Output the [X, Y] coordinate of the center of the cell containing the given text.  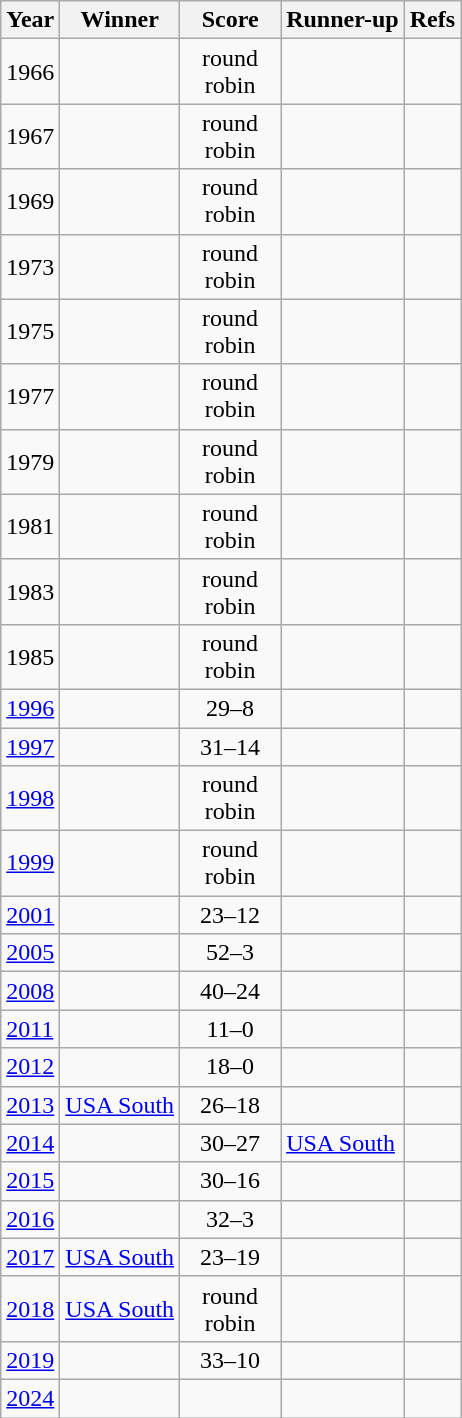
2011 [30, 1029]
30–27 [230, 1143]
Year [30, 20]
Refs [432, 20]
30–16 [230, 1181]
1979 [30, 462]
26–18 [230, 1105]
2013 [30, 1105]
2001 [30, 915]
2015 [30, 1181]
23–19 [230, 1257]
2012 [30, 1067]
1967 [30, 136]
33–10 [230, 1360]
23–12 [230, 915]
1975 [30, 332]
2018 [30, 1308]
18–0 [230, 1067]
11–0 [230, 1029]
2008 [30, 991]
1973 [30, 266]
1983 [30, 592]
1977 [30, 396]
52–3 [230, 953]
2024 [30, 1398]
Runner-up [343, 20]
2014 [30, 1143]
31–14 [230, 747]
2017 [30, 1257]
Score [230, 20]
2019 [30, 1360]
1985 [30, 656]
29–8 [230, 708]
1966 [30, 72]
Winner [120, 20]
1981 [30, 526]
1999 [30, 864]
2005 [30, 953]
32–3 [230, 1219]
1998 [30, 798]
40–24 [230, 991]
2016 [30, 1219]
1969 [30, 202]
1997 [30, 747]
1996 [30, 708]
